Search for the cell housing the specified text and yield its [x, y] center coordinate. 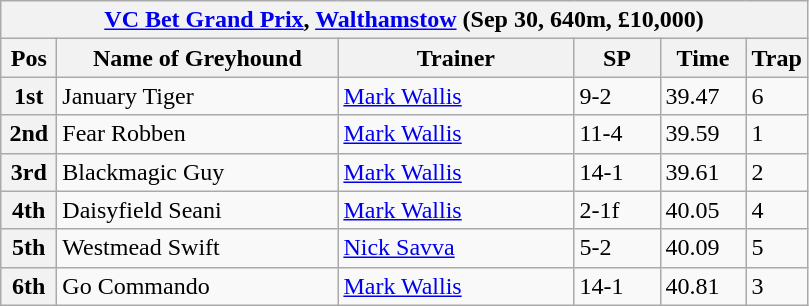
January Tiger [198, 96]
9-2 [617, 96]
5th [29, 248]
5-2 [617, 248]
2-1f [617, 210]
Name of Greyhound [198, 58]
SP [617, 58]
3 [776, 286]
40.09 [703, 248]
Trainer [456, 58]
4 [776, 210]
1 [776, 134]
39.47 [703, 96]
Go Commando [198, 286]
1st [29, 96]
6 [776, 96]
Pos [29, 58]
40.05 [703, 210]
Westmead Swift [198, 248]
Nick Savva [456, 248]
40.81 [703, 286]
11-4 [617, 134]
6th [29, 286]
Trap [776, 58]
39.61 [703, 172]
39.59 [703, 134]
2nd [29, 134]
Blackmagic Guy [198, 172]
3rd [29, 172]
Daisyfield Seani [198, 210]
4th [29, 210]
2 [776, 172]
5 [776, 248]
Time [703, 58]
Fear Robben [198, 134]
VC Bet Grand Prix, Walthamstow (Sep 30, 640m, £10,000) [404, 20]
